Identify which cell holds the provided text, then report its (x, y) central coordinate. 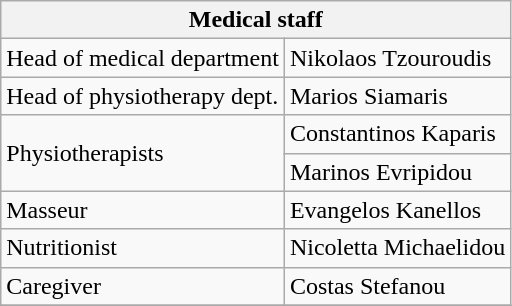
Nutritionist (143, 248)
Head of physiotherapy dept. (143, 96)
Nikolaos Tzouroudis (397, 58)
Costas Stefanou (397, 286)
Marinos Evripidou (397, 172)
Medical staff (256, 20)
Marios Siamaris (397, 96)
Nicoletta Michaelidou (397, 248)
Head of medical department (143, 58)
Masseur (143, 210)
Constantinos Kaparis (397, 134)
Physiotherapists (143, 153)
Evangelos Kanellos (397, 210)
Caregiver (143, 286)
